Locate the cell with the specified text and output its [X, Y] center coordinate. 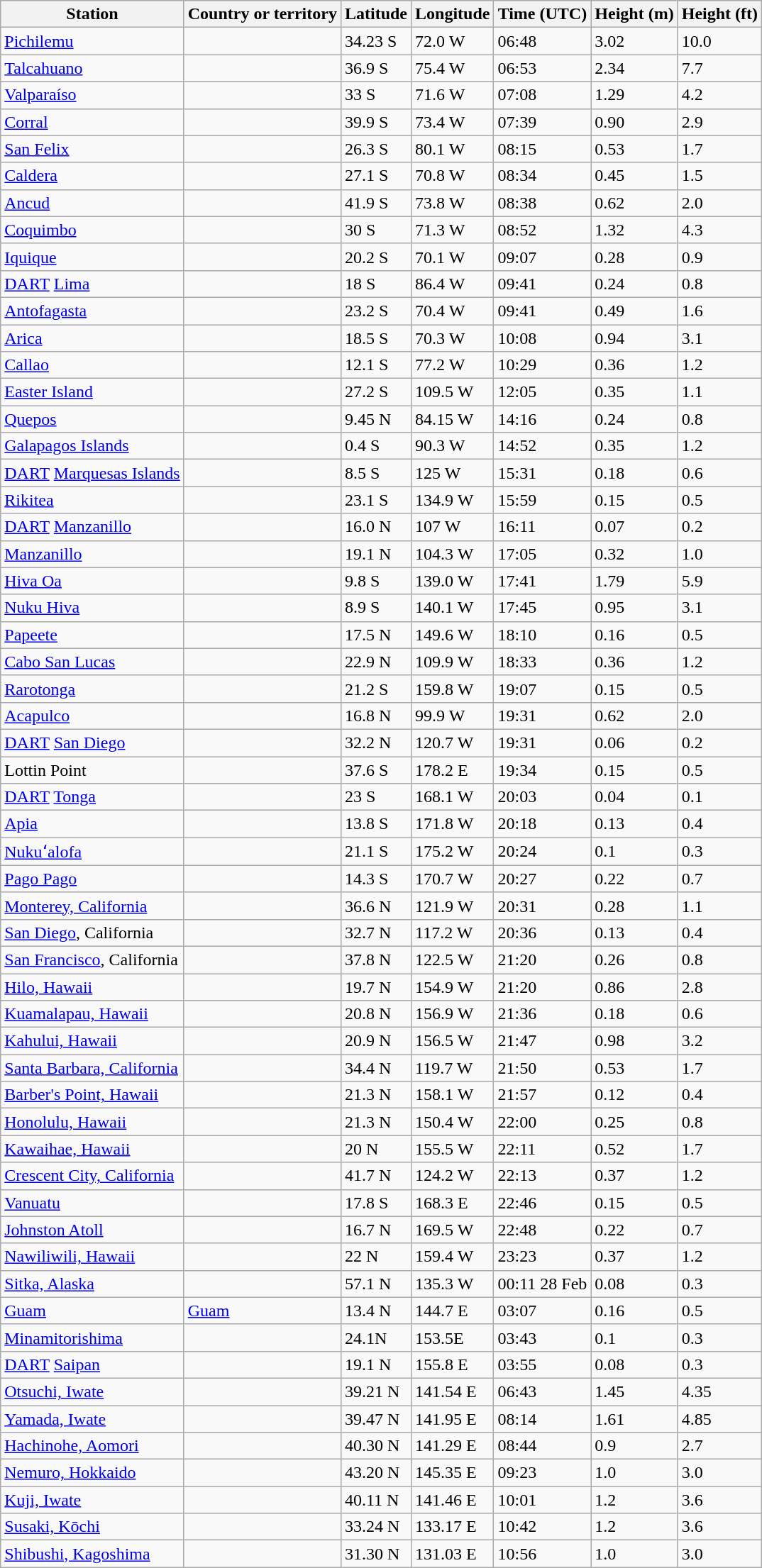
Cabo San Lucas [92, 662]
3.2 [719, 1041]
33.24 N [376, 1527]
139.0 W [453, 581]
20:36 [542, 933]
4.35 [719, 1391]
3.02 [634, 41]
08:38 [542, 203]
DART Marquesas Islands [92, 473]
20.2 S [376, 257]
1.6 [719, 311]
San Felix [92, 149]
Honolulu, Hawaii [92, 1122]
0.95 [634, 608]
10.0 [719, 41]
Time (UTC) [542, 14]
Nemuro, Hokkaido [92, 1473]
Station [92, 14]
Hilo, Hawaii [92, 986]
70.1 W [453, 257]
135.3 W [453, 1284]
20:24 [542, 852]
84.15 W [453, 419]
0.07 [634, 527]
159.8 W [453, 689]
2.7 [719, 1446]
15:31 [542, 473]
0.26 [634, 960]
175.2 W [453, 852]
36.9 S [376, 68]
40.11 N [376, 1500]
70.8 W [453, 176]
Easter Island [92, 392]
1.32 [634, 230]
San Francisco, California [92, 960]
Iquique [92, 257]
22.9 N [376, 662]
70.4 W [453, 311]
153.5E [453, 1338]
36.6 N [376, 906]
Minamitorishima [92, 1338]
17:05 [542, 554]
16.0 N [376, 527]
77.2 W [453, 365]
159.4 W [453, 1257]
155.5 W [453, 1149]
03:07 [542, 1311]
17:41 [542, 581]
23.2 S [376, 311]
156.5 W [453, 1041]
16.7 N [376, 1230]
133.17 E [453, 1527]
169.5 W [453, 1230]
0.12 [634, 1095]
168.3 E [453, 1203]
Nawiliwili, Hawaii [92, 1257]
Kuamalapau, Hawaii [92, 1014]
141.54 E [453, 1391]
19:07 [542, 689]
37.8 N [376, 960]
21:36 [542, 1014]
03:55 [542, 1364]
22:48 [542, 1230]
Caldera [92, 176]
73.4 W [453, 122]
40.30 N [376, 1446]
Latitude [376, 14]
0.4 S [376, 446]
1.79 [634, 581]
Height (m) [634, 14]
41.9 S [376, 203]
41.7 N [376, 1176]
Kahului, Hawaii [92, 1041]
Santa Barbara, California [92, 1068]
109.9 W [453, 662]
155.8 E [453, 1364]
145.35 E [453, 1473]
21:47 [542, 1041]
13.8 S [376, 824]
Susaki, Kōchi [92, 1527]
178.2 E [453, 769]
73.8 W [453, 203]
120.7 W [453, 743]
71.3 W [453, 230]
Vanuatu [92, 1203]
06:48 [542, 41]
08:44 [542, 1446]
DART Tonga [92, 797]
2.8 [719, 986]
17.8 S [376, 1203]
Country or territory [263, 14]
24.1N [376, 1338]
18:33 [542, 662]
80.1 W [453, 149]
16:11 [542, 527]
107 W [453, 527]
10:01 [542, 1500]
4.2 [719, 95]
23:23 [542, 1257]
Quepos [92, 419]
10:29 [542, 365]
22 N [376, 1257]
09:23 [542, 1473]
104.3 W [453, 554]
0.06 [634, 743]
32.7 N [376, 933]
20:18 [542, 824]
Rikitea [92, 500]
57.1 N [376, 1284]
Monterey, California [92, 906]
21:50 [542, 1068]
23.1 S [376, 500]
19:34 [542, 769]
Antofagasta [92, 311]
12:05 [542, 392]
122.5 W [453, 960]
Callao [92, 365]
22:46 [542, 1203]
30 S [376, 230]
2.34 [634, 68]
124.2 W [453, 1176]
140.1 W [453, 608]
Nukuʻalofa [92, 852]
16.8 N [376, 716]
9.45 N [376, 419]
Nuku Hiva [92, 608]
DART Manzanillo [92, 527]
10:42 [542, 1527]
Lottin Point [92, 769]
150.4 W [453, 1122]
Longitude [453, 14]
121.9 W [453, 906]
119.7 W [453, 1068]
19.7 N [376, 986]
03:43 [542, 1338]
0.90 [634, 122]
Kawaihae, Hawaii [92, 1149]
141.46 E [453, 1500]
134.9 W [453, 500]
1.5 [719, 176]
0.25 [634, 1122]
1.45 [634, 1391]
7.7 [719, 68]
Pichilemu [92, 41]
9.8 S [376, 581]
0.94 [634, 338]
39.9 S [376, 122]
21:57 [542, 1095]
00:11 28 Feb [542, 1284]
Otsuchi, Iwate [92, 1391]
17.5 N [376, 635]
18.5 S [376, 338]
20:31 [542, 906]
131.03 E [453, 1554]
23 S [376, 797]
72.0 W [453, 41]
1.61 [634, 1419]
07:08 [542, 95]
39.21 N [376, 1391]
07:39 [542, 122]
109.5 W [453, 392]
21.2 S [376, 689]
70.3 W [453, 338]
20.9 N [376, 1041]
86.4 W [453, 284]
Hachinohe, Aomori [92, 1446]
158.1 W [453, 1095]
156.9 W [453, 1014]
0.32 [634, 554]
8.5 S [376, 473]
144.7 E [453, 1311]
5.9 [719, 581]
22:11 [542, 1149]
17:45 [542, 608]
34.4 N [376, 1068]
18:10 [542, 635]
149.6 W [453, 635]
Acapulco [92, 716]
33 S [376, 95]
154.9 W [453, 986]
Apia [92, 824]
15:59 [542, 500]
8.9 S [376, 608]
Shibushi, Kagoshima [92, 1554]
26.3 S [376, 149]
Barber's Point, Hawaii [92, 1095]
2.9 [719, 122]
1.29 [634, 95]
DART Saipan [92, 1364]
171.8 W [453, 824]
0.49 [634, 311]
39.47 N [376, 1419]
0.98 [634, 1041]
10:56 [542, 1554]
37.6 S [376, 769]
Johnston Atoll [92, 1230]
14:16 [542, 419]
08:14 [542, 1419]
170.7 W [453, 879]
18 S [376, 284]
09:07 [542, 257]
Yamada, Iwate [92, 1419]
27.2 S [376, 392]
San Diego, California [92, 933]
13.4 N [376, 1311]
22:13 [542, 1176]
Hiva Oa [92, 581]
0.45 [634, 176]
20:27 [542, 879]
125 W [453, 473]
Manzanillo [92, 554]
Rarotonga [92, 689]
4.3 [719, 230]
10:08 [542, 338]
0.04 [634, 797]
32.2 N [376, 743]
71.6 W [453, 95]
Galapagos Islands [92, 446]
22:00 [542, 1122]
06:53 [542, 68]
08:52 [542, 230]
168.1 W [453, 797]
08:34 [542, 176]
141.29 E [453, 1446]
34.23 S [376, 41]
27.1 S [376, 176]
20 N [376, 1149]
Kuji, Iwate [92, 1500]
4.85 [719, 1419]
Papeete [92, 635]
Pago Pago [92, 879]
Ancud [92, 203]
Height (ft) [719, 14]
90.3 W [453, 446]
08:15 [542, 149]
0.52 [634, 1149]
Coquimbo [92, 230]
99.9 W [453, 716]
Sitka, Alaska [92, 1284]
DART San Diego [92, 743]
43.20 N [376, 1473]
12.1 S [376, 365]
Valparaíso [92, 95]
0.86 [634, 986]
06:43 [542, 1391]
20.8 N [376, 1014]
14.3 S [376, 879]
DART Lima [92, 284]
Arica [92, 338]
141.95 E [453, 1419]
Talcahuano [92, 68]
Crescent City, California [92, 1176]
75.4 W [453, 68]
Corral [92, 122]
20:03 [542, 797]
117.2 W [453, 933]
31.30 N [376, 1554]
21.1 S [376, 852]
14:52 [542, 446]
